Capture the cell that displays the provided text and extract its [X, Y] central coordinate. 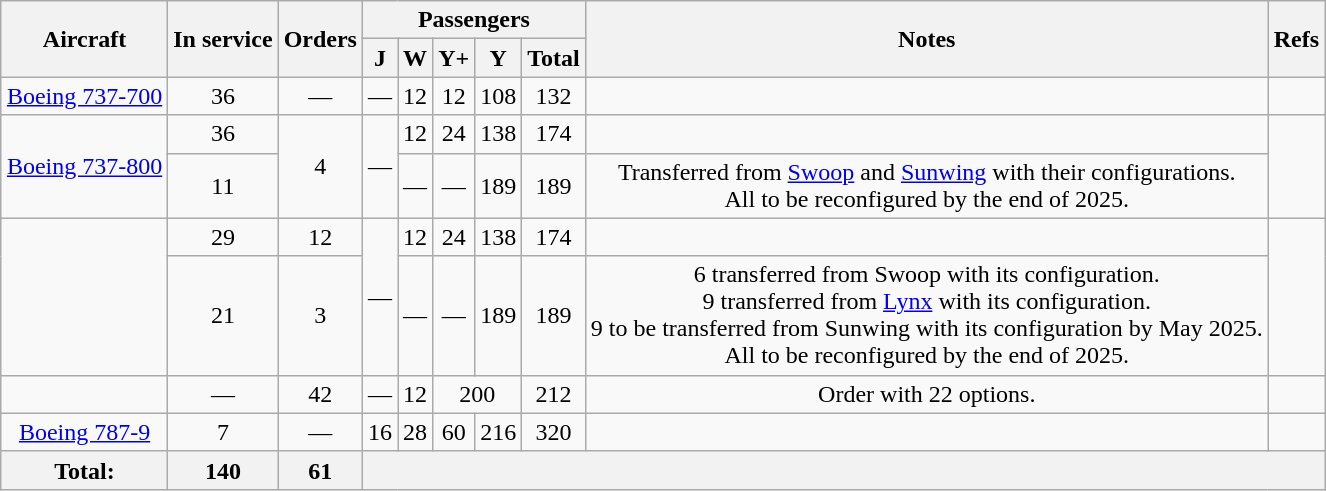
16 [380, 432]
4 [320, 166]
7 [223, 432]
132 [554, 96]
Boeing 737-700 [84, 96]
Boeing 787-9 [84, 432]
216 [498, 432]
200 [478, 394]
108 [498, 96]
60 [454, 432]
Y+ [454, 58]
Boeing 737-800 [84, 166]
Orders [320, 39]
Transferred from Swoop and Sunwing with their configurations.All to be reconfigured by the end of 2025. [926, 186]
Aircraft [84, 39]
140 [223, 470]
Refs [1296, 39]
3 [320, 316]
Notes [926, 39]
29 [223, 237]
In service [223, 39]
Y [498, 58]
J [380, 58]
212 [554, 394]
Total [554, 58]
42 [320, 394]
Total: [84, 470]
21 [223, 316]
Order with 22 options. [926, 394]
28 [416, 432]
Passengers [474, 20]
61 [320, 470]
W [416, 58]
11 [223, 186]
320 [554, 432]
